Pinpoint the cell where the given text exists, returning its [x, y] midpoint coordinate. 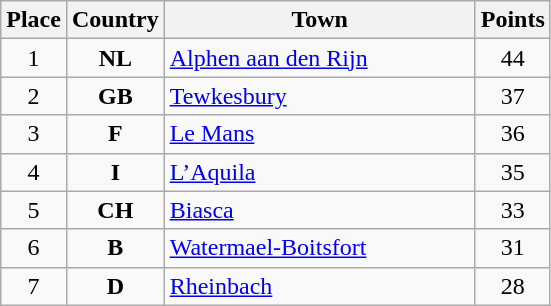
5 [34, 210]
36 [512, 134]
33 [512, 210]
3 [34, 134]
4 [34, 172]
6 [34, 248]
Le Mans [320, 134]
Tewkesbury [320, 96]
NL [115, 58]
Biasca [320, 210]
7 [34, 286]
D [115, 286]
44 [512, 58]
1 [34, 58]
Alphen aan den Rijn [320, 58]
28 [512, 286]
Place [34, 20]
CH [115, 210]
31 [512, 248]
Rheinbach [320, 286]
Town [320, 20]
I [115, 172]
B [115, 248]
GB [115, 96]
L’Aquila [320, 172]
35 [512, 172]
Watermael-Boitsfort [320, 248]
Country [115, 20]
F [115, 134]
37 [512, 96]
2 [34, 96]
Points [512, 20]
